Detect which cell encompasses the target text, then output its [x, y] center coordinate. 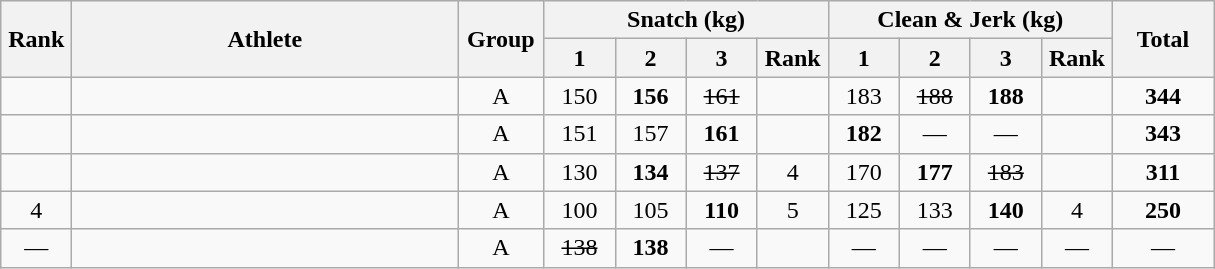
134 [650, 172]
5 [792, 210]
137 [722, 172]
156 [650, 96]
105 [650, 210]
150 [580, 96]
Total [1162, 39]
133 [934, 210]
100 [580, 210]
344 [1162, 96]
177 [934, 172]
110 [722, 210]
151 [580, 134]
Group [501, 39]
343 [1162, 134]
Athlete [265, 39]
157 [650, 134]
Clean & Jerk (kg) [970, 20]
250 [1162, 210]
125 [864, 210]
170 [864, 172]
311 [1162, 172]
182 [864, 134]
Snatch (kg) [686, 20]
140 [1006, 210]
130 [580, 172]
